From the cell containing the given text, extract its center point as (x, y) coordinate. 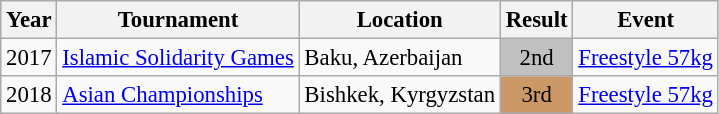
Asian Championships (178, 95)
Year (29, 20)
Result (536, 20)
2017 (29, 58)
Tournament (178, 20)
Location (400, 20)
Baku, Azerbaijan (400, 58)
Event (646, 20)
2nd (536, 58)
2018 (29, 95)
Islamic Solidarity Games (178, 58)
Bishkek, Kyrgyzstan (400, 95)
3rd (536, 95)
